Output the [x, y] coordinate of the center of the cell containing the given text.  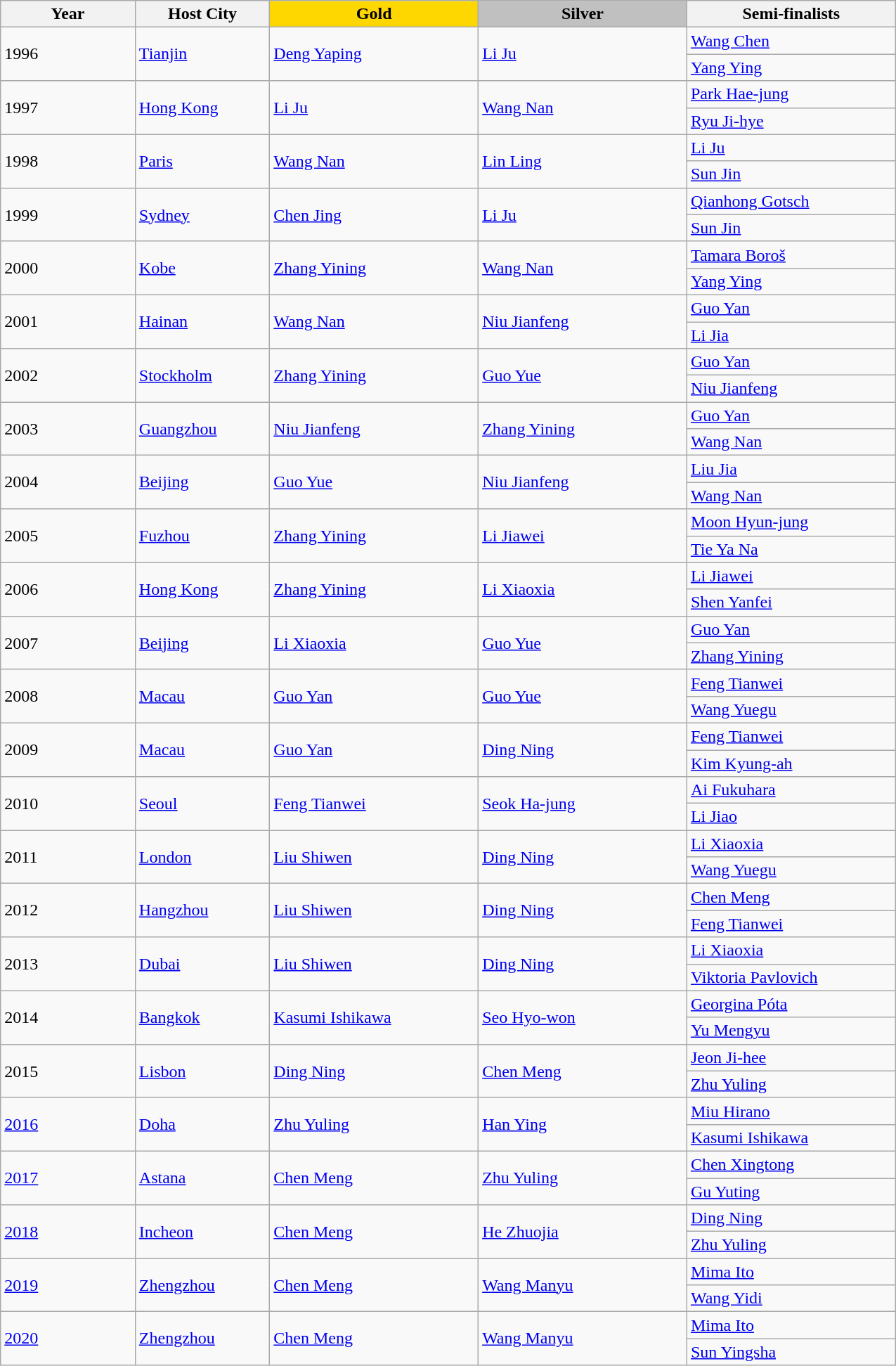
Gu Yuting [791, 1192]
1999 [68, 214]
Tamara Boroš [791, 254]
2002 [68, 375]
Li Jiao [791, 817]
2016 [68, 1124]
Park Hae-jung [791, 94]
2005 [68, 536]
Yu Mengyu [791, 1031]
Tie Ya Na [791, 549]
Guangzhou [202, 429]
Miu Hirano [791, 1111]
2008 [68, 696]
Liu Jia [791, 469]
Doha [202, 1124]
Astana [202, 1178]
2011 [68, 857]
Semi-finalists [791, 14]
Moon Hyun-jung [791, 522]
Host City [202, 14]
2010 [68, 804]
2003 [68, 429]
Gold [374, 14]
Ai Fukuhara [791, 790]
2006 [68, 589]
Fuzhou [202, 536]
He Zhuojia [583, 1232]
Deng Yaping [374, 54]
Chen Jing [374, 214]
Incheon [202, 1232]
Sydney [202, 214]
2001 [68, 321]
2015 [68, 1071]
Dubai [202, 964]
Hangzhou [202, 910]
2014 [68, 1017]
Ryu Ji-hye [791, 121]
Wang Chen [791, 41]
Li Jia [791, 335]
Sun Yingsha [791, 1352]
Kim Kyung-ah [791, 763]
Qianhong Gotsch [791, 201]
Silver [583, 14]
2019 [68, 1285]
London [202, 857]
Hainan [202, 321]
Viktoria Pavlovich [791, 977]
Lisbon [202, 1071]
Seoul [202, 804]
Shen Yanfei [791, 603]
2017 [68, 1178]
Seo Hyo-won [583, 1017]
Wang Yidi [791, 1299]
2012 [68, 910]
Jeon Ji-hee [791, 1057]
Lin Ling [583, 161]
2000 [68, 268]
1997 [68, 108]
2004 [68, 482]
Seok Ha-jung [583, 804]
Stockholm [202, 375]
2007 [68, 643]
1996 [68, 54]
Kobe [202, 268]
Chen Xingtong [791, 1164]
1998 [68, 161]
Georgina Póta [791, 1004]
Paris [202, 161]
Tianjin [202, 54]
Han Ying [583, 1124]
2020 [68, 1339]
2013 [68, 964]
Bangkok [202, 1017]
2009 [68, 749]
2018 [68, 1232]
Year [68, 14]
